Pinpoint the cell where the given text exists, returning its (x, y) midpoint coordinate. 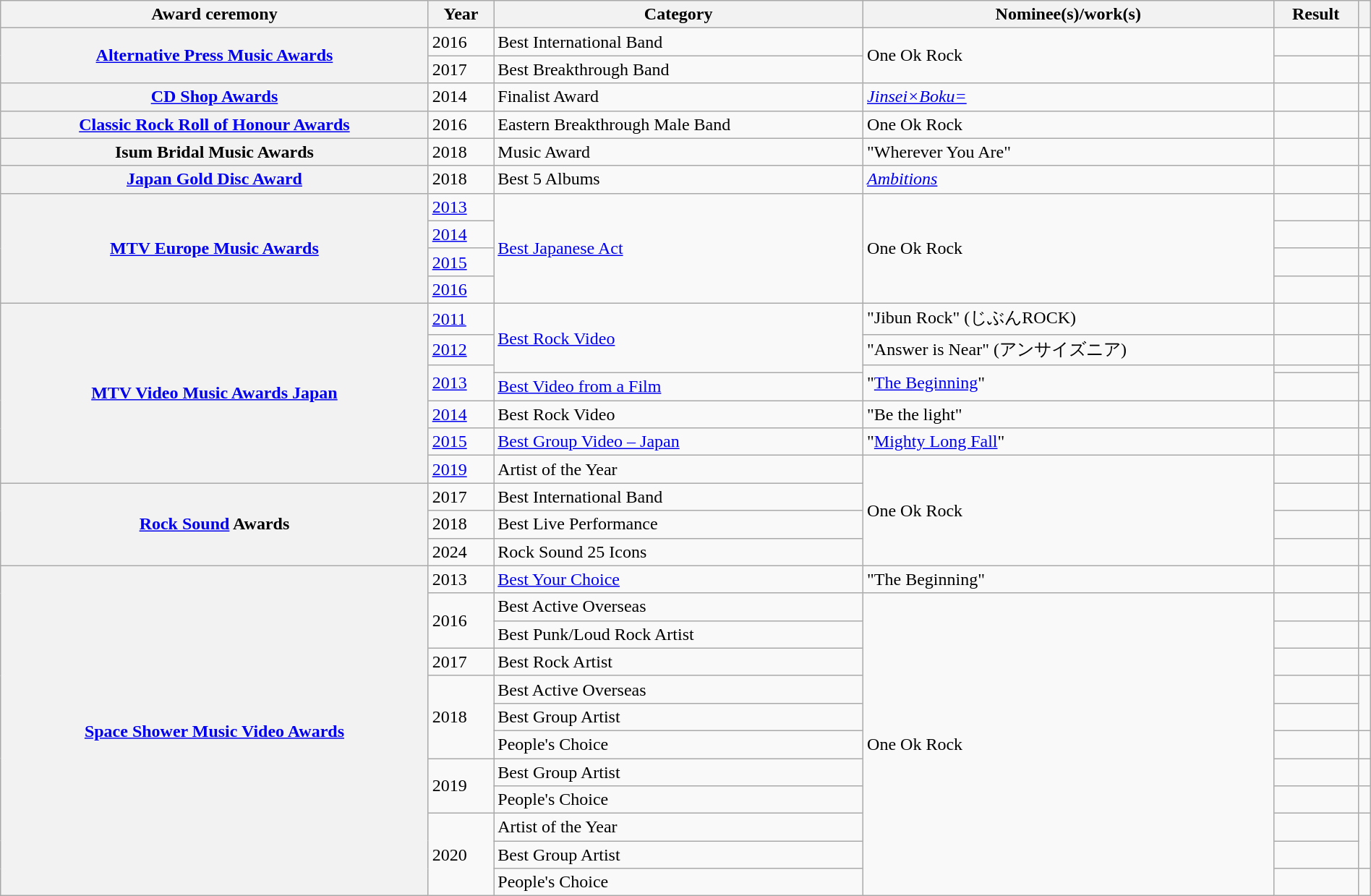
MTV Video Music Awards Japan (214, 393)
2012 (461, 350)
"Jibun Rock" (じぶんROCK) (1069, 318)
Classic Rock Roll of Honour Awards (214, 124)
2024 (461, 552)
Best Group Video – Japan (678, 442)
"Answer is Near" (アンサイズニア) (1069, 350)
2011 (461, 318)
Best Rock Artist (678, 662)
Ambitions (1069, 179)
Isum Bridal Music Awards (214, 152)
Best Live Performance (678, 524)
Best Video from a Film (678, 387)
MTV Europe Music Awards (214, 248)
Year (461, 14)
Best Your Choice (678, 579)
Alternative Press Music Awards (214, 56)
"Be the light" (1069, 414)
Eastern Breakthrough Male Band (678, 124)
Music Award (678, 152)
Best Japanese Act (678, 248)
Category (678, 14)
Best Punk/Loud Rock Artist (678, 634)
Best 5 Albums (678, 179)
Rock Sound Awards (214, 524)
Award ceremony (214, 14)
"Wherever You Are" (1069, 152)
Result (1316, 14)
Rock Sound 25 Icons (678, 552)
CD Shop Awards (214, 97)
Japan Gold Disc Award (214, 179)
"Mighty Long Fall" (1069, 442)
Jinsei×Boku= (1069, 97)
Finalist Award (678, 97)
Space Shower Music Video Awards (214, 730)
2020 (461, 855)
Nominee(s)/work(s) (1069, 14)
Best Breakthrough Band (678, 69)
